From the cell containing the given text, extract its center point as (X, Y) coordinate. 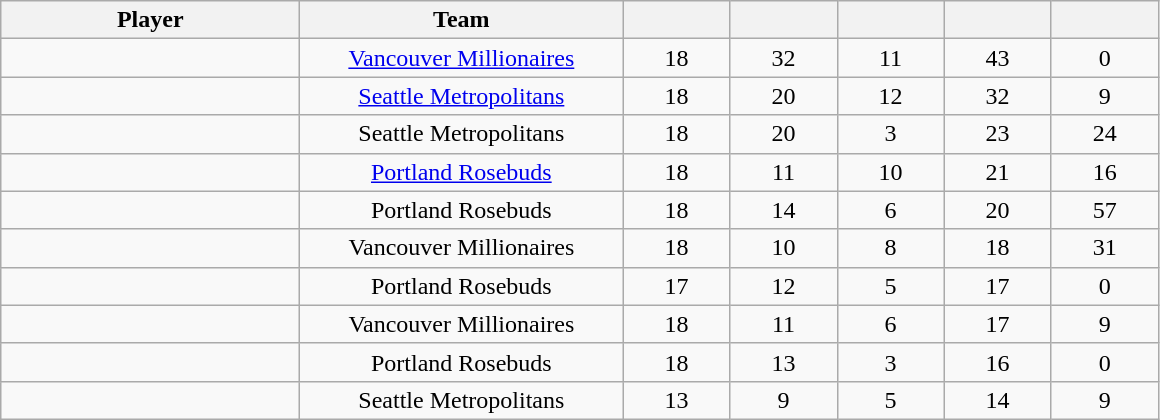
Team (462, 20)
57 (1104, 210)
43 (998, 58)
24 (1104, 134)
21 (998, 172)
Player (150, 20)
8 (890, 248)
31 (1104, 248)
23 (998, 134)
